Search for the cell housing the specified text and yield its [X, Y] center coordinate. 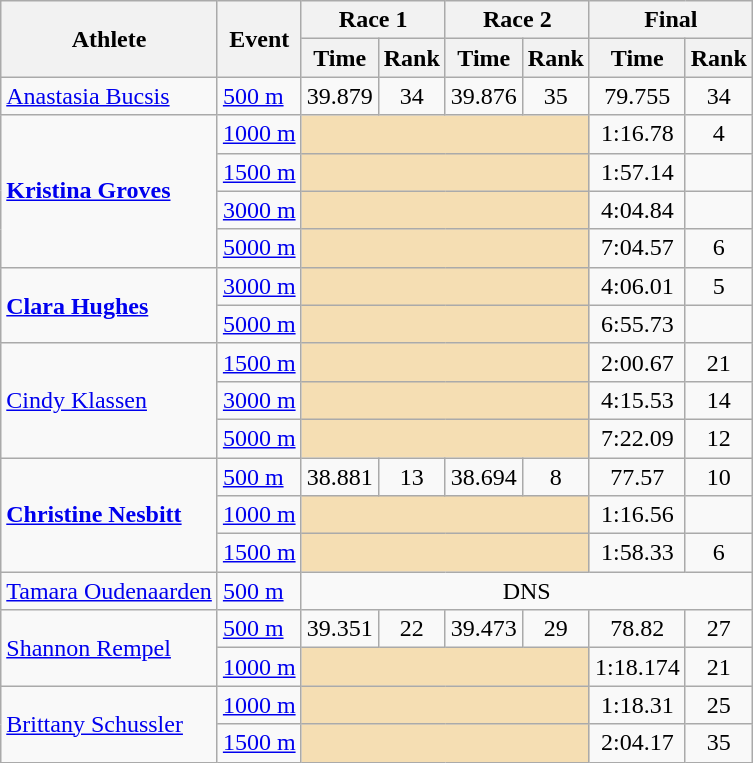
39.879 [340, 96]
1:16.56 [637, 515]
25 [718, 705]
Athlete [110, 39]
Tamara Oudenaarden [110, 591]
Event [259, 39]
79.755 [637, 96]
2:00.67 [637, 362]
38.881 [340, 477]
77.57 [637, 477]
39.351 [340, 629]
14 [718, 400]
4:06.01 [637, 286]
1:57.14 [637, 172]
13 [412, 477]
4 [718, 134]
7:22.09 [637, 438]
Anastasia Bucsis [110, 96]
1:58.33 [637, 553]
1:16.78 [637, 134]
7:04.57 [637, 248]
12 [718, 438]
Final [670, 20]
4:04.84 [637, 210]
78.82 [637, 629]
5 [718, 286]
4:15.53 [637, 400]
8 [556, 477]
39.876 [484, 96]
Race 2 [517, 20]
Kristina Groves [110, 191]
Christine Nesbitt [110, 515]
Shannon Rempel [110, 648]
39.473 [484, 629]
22 [412, 629]
DNS [526, 591]
2:04.17 [637, 743]
10 [718, 477]
Brittany Schussler [110, 724]
Clara Hughes [110, 305]
1:18.174 [637, 667]
6:55.73 [637, 324]
Cindy Klassen [110, 400]
29 [556, 629]
1:18.31 [637, 705]
Race 1 [373, 20]
38.694 [484, 477]
27 [718, 629]
